Identify which cell holds the provided text, then report its (x, y) central coordinate. 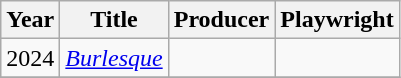
2024 (30, 58)
Playwright (337, 20)
Year (30, 20)
Burlesque (114, 58)
Title (114, 20)
Producer (222, 20)
